Provide the [X, Y] coordinate of the cell's center where the given text is located.  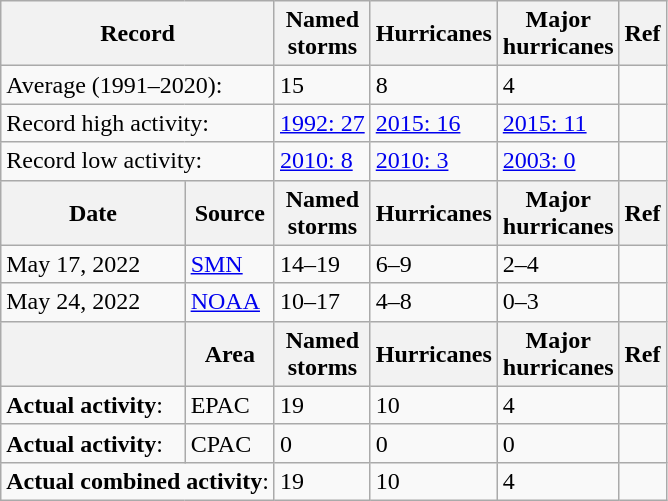
0–3 [558, 302]
May 24, 2022 [93, 302]
Actual combined activity: [138, 481]
6–9 [434, 264]
Record low activity: [138, 161]
2010: 3 [434, 161]
CPAC [230, 443]
2015: 16 [434, 123]
Area [230, 354]
Date [93, 212]
2003: 0 [558, 161]
Average (1991–2020): [138, 85]
15 [322, 85]
2015: 11 [558, 123]
1992: 27 [322, 123]
14–19 [322, 264]
NOAA [230, 302]
2–4 [558, 264]
10–17 [322, 302]
SMN [230, 264]
Source [230, 212]
EPAC [230, 405]
Record high activity: [138, 123]
2010: 8 [322, 161]
Record [138, 34]
May 17, 2022 [93, 264]
8 [434, 85]
4–8 [434, 302]
